Find where the given text appears and provide that cell's center as [X, Y] coordinate. 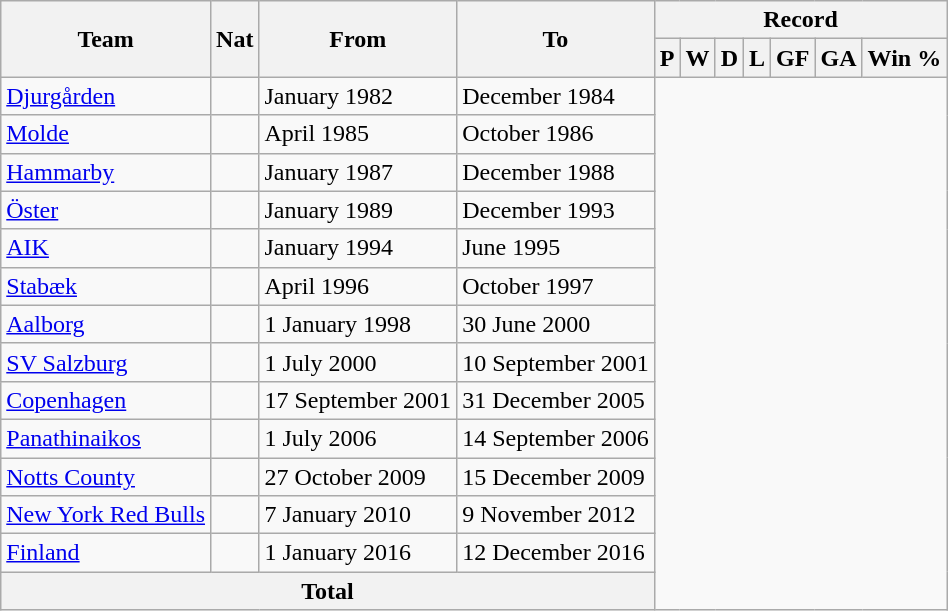
Molde [106, 134]
Öster [106, 210]
SV Salzburg [106, 362]
L [758, 58]
Aalborg [106, 324]
Total [328, 591]
10 September 2001 [556, 362]
Record [800, 20]
9 November 2012 [556, 515]
Copenhagen [106, 400]
December 1984 [556, 96]
1 July 2006 [358, 438]
W [698, 58]
1 January 2016 [358, 553]
January 1994 [358, 248]
27 October 2009 [358, 477]
December 1993 [556, 210]
Panathinaikos [106, 438]
12 December 2016 [556, 553]
To [556, 39]
Win % [904, 58]
Stabæk [106, 286]
January 1989 [358, 210]
January 1987 [358, 172]
D [729, 58]
June 1995 [556, 248]
April 1996 [358, 286]
October 1986 [556, 134]
October 1997 [556, 286]
AIK [106, 248]
GA [838, 58]
December 1988 [556, 172]
17 September 2001 [358, 400]
Notts County [106, 477]
15 December 2009 [556, 477]
Hammarby [106, 172]
7 January 2010 [358, 515]
Team [106, 39]
Finland [106, 553]
31 December 2005 [556, 400]
1 January 1998 [358, 324]
January 1982 [358, 96]
Nat [235, 39]
30 June 2000 [556, 324]
P [667, 58]
From [358, 39]
New York Red Bulls [106, 515]
April 1985 [358, 134]
GF [793, 58]
Djurgården [106, 96]
14 September 2006 [556, 438]
1 July 2000 [358, 362]
